From the cell containing the given text, extract its center point as [x, y] coordinate. 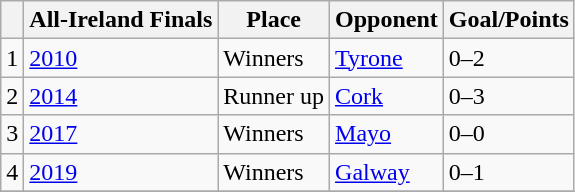
All-Ireland Finals [121, 20]
1 [12, 58]
Place [274, 20]
0–1 [508, 172]
Cork [387, 96]
Runner up [274, 96]
Mayo [387, 134]
0–2 [508, 58]
2017 [121, 134]
2010 [121, 58]
2 [12, 96]
4 [12, 172]
Galway [387, 172]
2019 [121, 172]
0–0 [508, 134]
0–3 [508, 96]
Opponent [387, 20]
2014 [121, 96]
3 [12, 134]
Tyrone [387, 58]
Goal/Points [508, 20]
